For the text-containing cell, return its midpoint in (x, y) coordinate format. 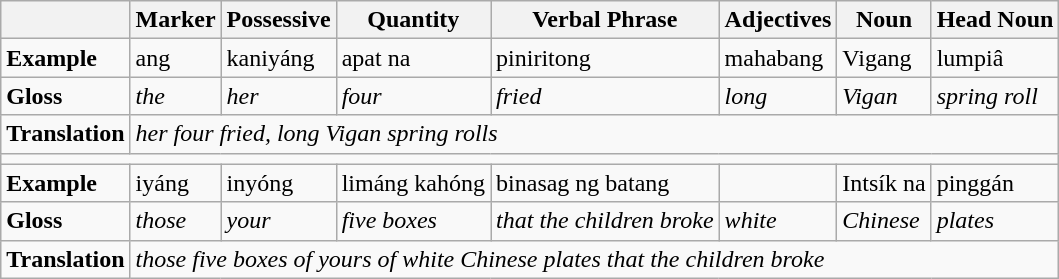
Quantity (413, 20)
white (778, 221)
pinggán (995, 183)
piniritong (606, 58)
binasag ng batang (606, 183)
spring roll (995, 96)
Vigang (884, 58)
her (278, 96)
your (278, 221)
Head Noun (995, 20)
inyóng (278, 183)
her four fried, long Vigan spring rolls (594, 134)
limáng kahóng (413, 183)
plates (995, 221)
the (176, 96)
Vigan (884, 96)
Noun (884, 20)
apat na (413, 58)
Possessive (278, 20)
kaniyáng (278, 58)
Adjectives (778, 20)
those five boxes of yours of white Chinese plates that the children broke (594, 259)
mahabang (778, 58)
those (176, 221)
Intsík na (884, 183)
ang (176, 58)
fried (606, 96)
long (778, 96)
Marker (176, 20)
that the children broke (606, 221)
lumpiâ (995, 58)
Verbal Phrase (606, 20)
iyáng (176, 183)
five boxes (413, 221)
four (413, 96)
Chinese (884, 221)
